Find where the given text appears and provide that cell's center as (x, y) coordinate. 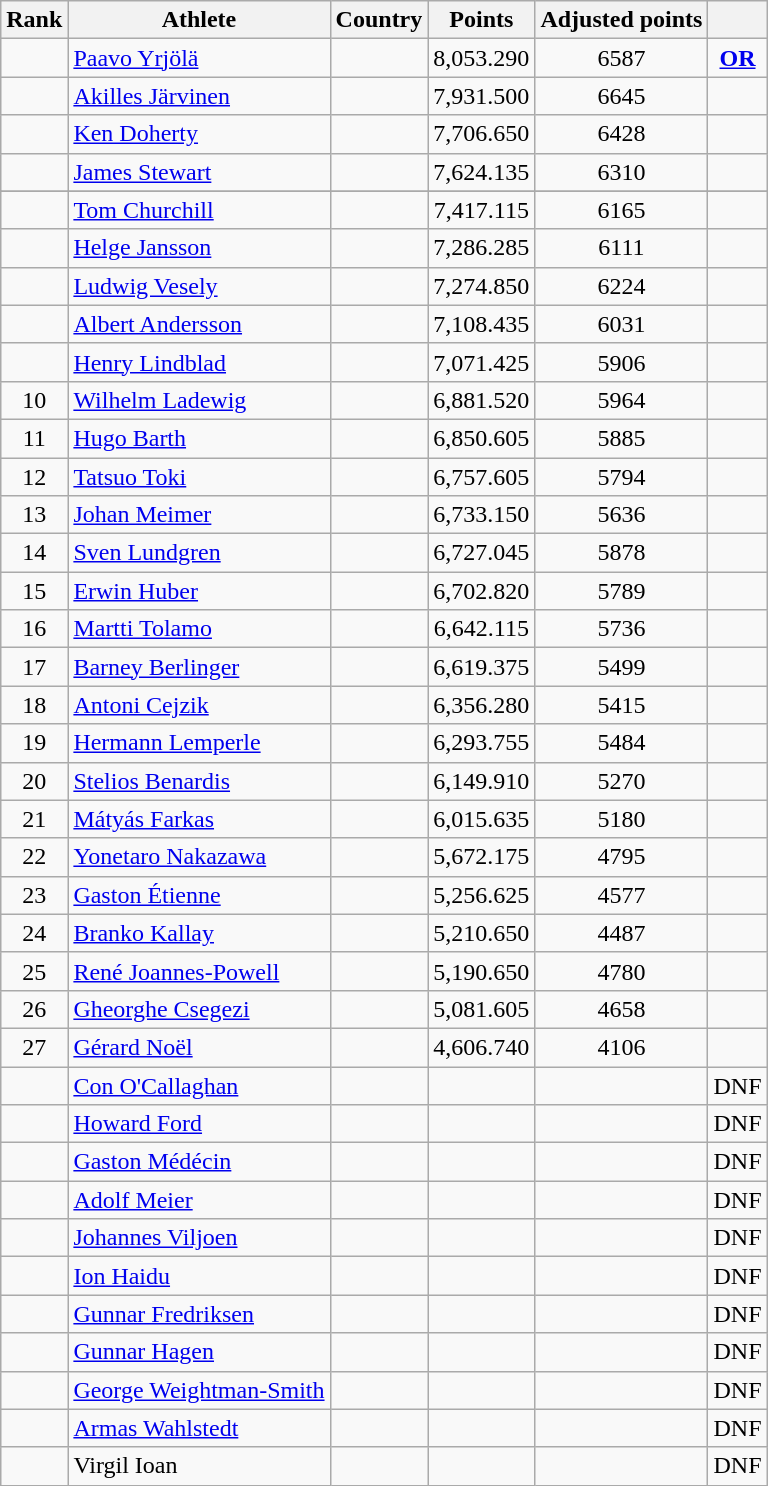
6,727.045 (482, 553)
Henry Lindblad (199, 362)
6,356.280 (482, 705)
Albert Andersson (199, 324)
Howard Ford (199, 1124)
27 (34, 1047)
13 (34, 515)
Johannes Viljoen (199, 1238)
Branko Kallay (199, 933)
7,286.285 (482, 248)
Barney Berlinger (199, 667)
6,881.520 (482, 400)
5,210.650 (482, 933)
5415 (622, 705)
19 (34, 743)
6645 (622, 96)
6587 (622, 58)
5,672.175 (482, 857)
Wilhelm Ladewig (199, 400)
4,606.740 (482, 1047)
14 (34, 553)
21 (34, 819)
Gunnar Fredriksen (199, 1314)
5,081.605 (482, 1009)
6111 (622, 248)
5484 (622, 743)
8,053.290 (482, 58)
Athlete (199, 20)
5906 (622, 362)
Con O'Callaghan (199, 1085)
5794 (622, 477)
4106 (622, 1047)
5885 (622, 438)
6,702.820 (482, 591)
4577 (622, 895)
Helge Jansson (199, 248)
Gérard Noël (199, 1047)
5180 (622, 819)
Mátyás Farkas (199, 819)
7,071.425 (482, 362)
16 (34, 629)
OR (738, 58)
6,015.635 (482, 819)
Gheorghe Csegezi (199, 1009)
6,733.150 (482, 515)
7,931.500 (482, 96)
Sven Lundgren (199, 553)
Gaston Médécin (199, 1162)
5,190.650 (482, 971)
Tatsuo Toki (199, 477)
4795 (622, 857)
René Joannes-Powell (199, 971)
Points (482, 20)
Antoni Cejzik (199, 705)
Tom Churchill (199, 210)
12 (34, 477)
James Stewart (199, 172)
4658 (622, 1009)
18 (34, 705)
5499 (622, 667)
5964 (622, 400)
7,108.435 (482, 324)
23 (34, 895)
Gunnar Hagen (199, 1352)
Erwin Huber (199, 591)
7,624.135 (482, 172)
Adolf Meier (199, 1200)
5789 (622, 591)
20 (34, 781)
6165 (622, 210)
5736 (622, 629)
Ken Doherty (199, 134)
6224 (622, 286)
4780 (622, 971)
Virgil Ioan (199, 1466)
Rank (34, 20)
4487 (622, 933)
6,619.375 (482, 667)
5,256.625 (482, 895)
11 (34, 438)
5878 (622, 553)
7,417.115 (482, 210)
5636 (622, 515)
6,293.755 (482, 743)
Akilles Järvinen (199, 96)
Ludwig Vesely (199, 286)
Country (379, 20)
6310 (622, 172)
George Weightman-Smith (199, 1390)
6,757.605 (482, 477)
Armas Wahlstedt (199, 1428)
Martti Tolamo (199, 629)
15 (34, 591)
Hermann Lemperle (199, 743)
5270 (622, 781)
26 (34, 1009)
Hugo Barth (199, 438)
Ion Haidu (199, 1276)
25 (34, 971)
7,274.850 (482, 286)
7,706.650 (482, 134)
Stelios Benardis (199, 781)
Yonetaro Nakazawa (199, 857)
6,149.910 (482, 781)
6,850.605 (482, 438)
Gaston Étienne (199, 895)
6428 (622, 134)
24 (34, 933)
6031 (622, 324)
Johan Meimer (199, 515)
Paavo Yrjölä (199, 58)
Adjusted points (622, 20)
22 (34, 857)
17 (34, 667)
6,642.115 (482, 629)
10 (34, 400)
